Return (X, Y) of the center of cell containing provided text 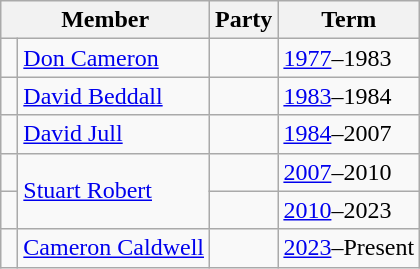
2010–2023 (349, 210)
Don Cameron (114, 58)
1977–1983 (349, 58)
Term (349, 20)
1983–1984 (349, 96)
Member (106, 20)
Cameron Caldwell (114, 248)
David Jull (114, 134)
2007–2010 (349, 172)
1984–2007 (349, 134)
David Beddall (114, 96)
Stuart Robert (114, 191)
Party (244, 20)
2023–Present (349, 248)
